Output the [x, y] coordinate of the center of the cell containing the given text.  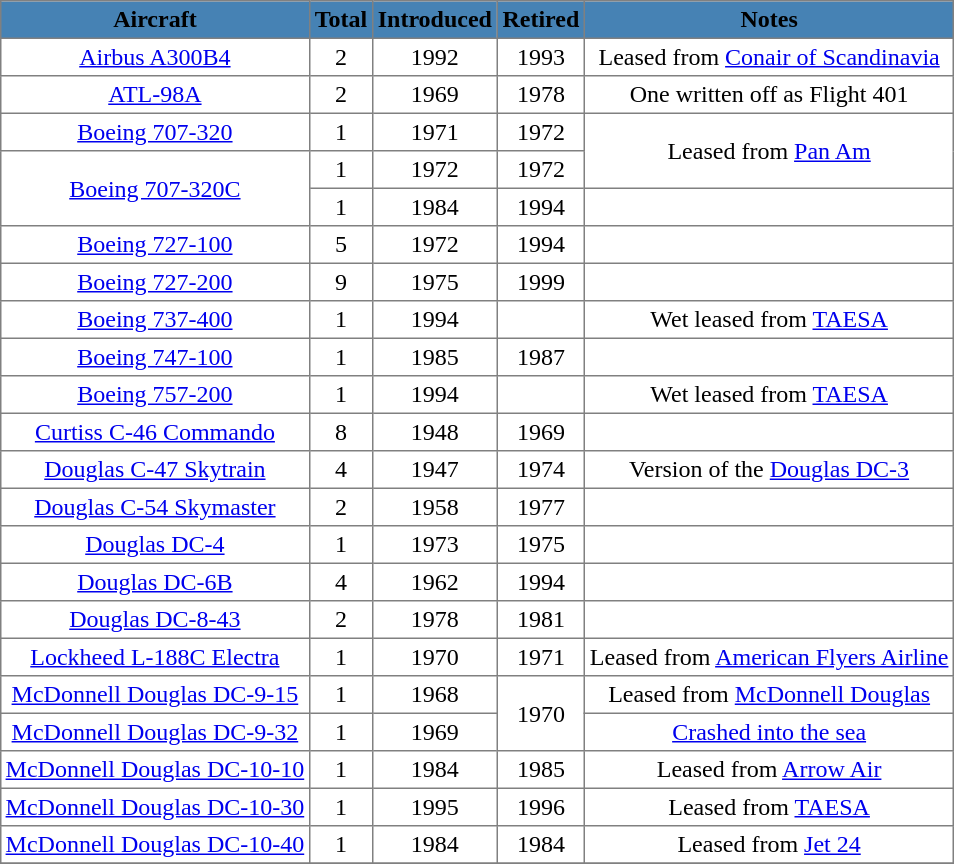
Douglas C-54 Skymaster [154, 507]
1993 [540, 57]
Douglas DC-6B [154, 582]
Total [340, 20]
1958 [434, 507]
Introduced [434, 20]
5 [340, 245]
1948 [434, 432]
Boeing 727-100 [154, 245]
1995 [434, 807]
McDonnell Douglas DC-10-40 [154, 845]
Crashed into the sea [770, 732]
8 [340, 432]
1992 [434, 57]
1999 [540, 282]
9 [340, 282]
McDonnell Douglas DC-10-30 [154, 807]
Curtiss C-46 Commando [154, 432]
Lockheed L-188C Electra [154, 657]
Boeing 757-200 [154, 395]
1973 [434, 545]
ATL-98A [154, 95]
1981 [540, 620]
Leased from American Flyers Airline [770, 657]
McDonnell Douglas DC-9-15 [154, 695]
1947 [434, 470]
Douglas DC-4 [154, 545]
Boeing 727-200 [154, 282]
1962 [434, 582]
Leased from McDonnell Douglas [770, 695]
1968 [434, 695]
Notes [770, 20]
Boeing 747-100 [154, 357]
Leased from TAESA [770, 807]
Douglas C-47 Skytrain [154, 470]
Leased from Arrow Air [770, 770]
1974 [540, 470]
Boeing 707-320 [154, 132]
1996 [540, 807]
Version of the Douglas DC-3 [770, 470]
1987 [540, 357]
Douglas DC-8-43 [154, 620]
Leased from Jet 24 [770, 845]
Leased from Pan Am [770, 150]
McDonnell Douglas DC-10-10 [154, 770]
Boeing 737-400 [154, 320]
Boeing 707-320C [154, 188]
1977 [540, 507]
Leased from Conair of Scandinavia [770, 57]
McDonnell Douglas DC-9-32 [154, 732]
Airbus A300B4 [154, 57]
One written off as Flight 401 [770, 95]
Retired [540, 20]
Aircraft [154, 20]
